Provide the (x, y) coordinate of the cell's center where the given text is located.  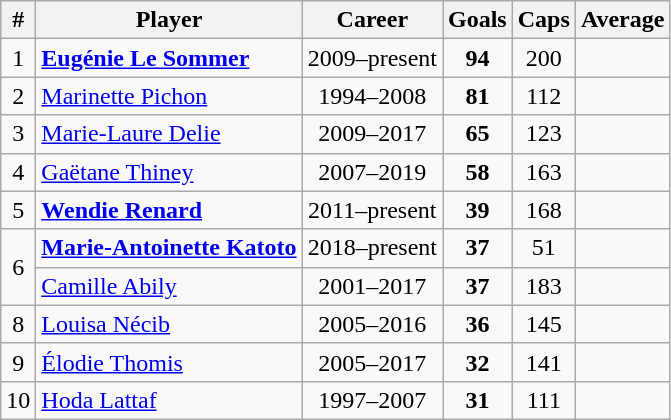
123 (544, 134)
81 (477, 96)
1994–2008 (372, 96)
94 (477, 58)
Louisa Nécib (169, 324)
4 (18, 172)
Average (622, 20)
2009–present (372, 58)
# (18, 20)
2 (18, 96)
51 (544, 248)
58 (477, 172)
Caps (544, 20)
5 (18, 210)
200 (544, 58)
Career (372, 20)
111 (544, 400)
2005–2016 (372, 324)
1 (18, 58)
Élodie Thomis (169, 362)
65 (477, 134)
2005–2017 (372, 362)
112 (544, 96)
3 (18, 134)
Gaëtane Thiney (169, 172)
10 (18, 400)
8 (18, 324)
168 (544, 210)
31 (477, 400)
36 (477, 324)
1997–2007 (372, 400)
2009–2017 (372, 134)
145 (544, 324)
32 (477, 362)
2018–present (372, 248)
6 (18, 267)
Player (169, 20)
Camille Abily (169, 286)
2011–present (372, 210)
163 (544, 172)
Eugénie Le Sommer (169, 58)
Marie-Laure Delie (169, 134)
Goals (477, 20)
141 (544, 362)
9 (18, 362)
Marie-Antoinette Katoto (169, 248)
Wendie Renard (169, 210)
Hoda Lattaf (169, 400)
2007–2019 (372, 172)
Marinette Pichon (169, 96)
183 (544, 286)
39 (477, 210)
2001–2017 (372, 286)
